Locate the cell with the specified text and output its (x, y) center coordinate. 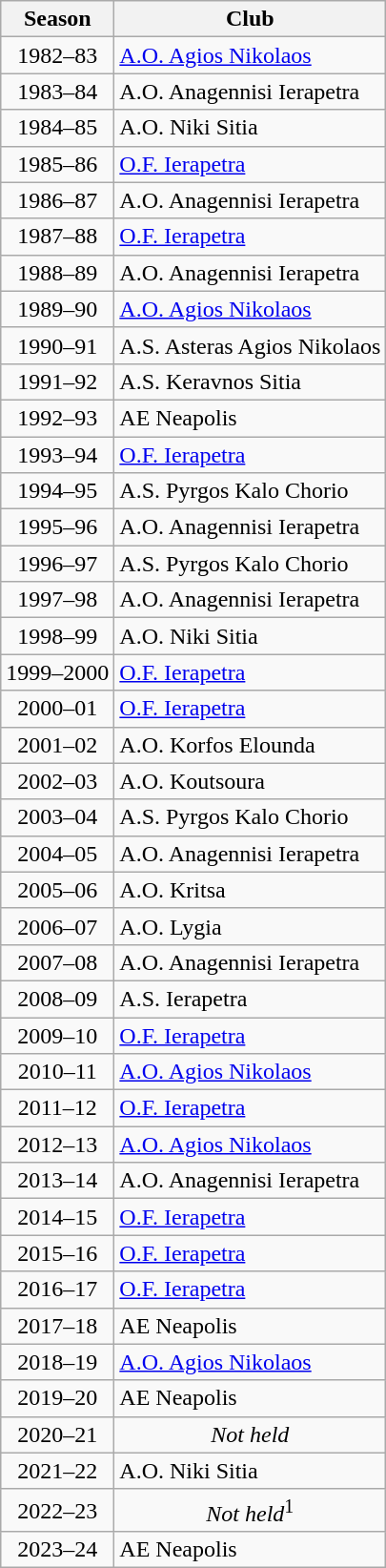
2003–04 (57, 817)
Not held1 (250, 1511)
2021–22 (57, 1471)
1995–96 (57, 527)
A.O. Korfos Elounda (250, 745)
A.O. Lygia (250, 926)
2022–23 (57, 1511)
2017–18 (57, 1326)
1982–83 (57, 55)
2010–11 (57, 1072)
1987–88 (57, 237)
2012–13 (57, 1145)
2008–09 (57, 999)
2002–03 (57, 781)
A.S. Keravnos Sitia (250, 382)
A.O. Koutsoura (250, 781)
1996–97 (57, 564)
1998–99 (57, 636)
2013–14 (57, 1181)
1986–87 (57, 200)
1985–86 (57, 164)
1983–84 (57, 92)
1997–98 (57, 600)
2015–16 (57, 1253)
2001–02 (57, 745)
1994–95 (57, 491)
1991–92 (57, 382)
Season (57, 19)
2004–05 (57, 854)
2000–01 (57, 709)
2007–08 (57, 962)
2009–10 (57, 1035)
2011–12 (57, 1108)
1993–94 (57, 455)
Club (250, 19)
1990–91 (57, 345)
2023–24 (57, 1550)
2006–07 (57, 926)
2020–21 (57, 1434)
A.S. Asteras Agios Nikolaos (250, 345)
2018–19 (57, 1362)
A.O. Kritsa (250, 890)
1984–85 (57, 128)
A.S. Ierapetra (250, 999)
1992–93 (57, 418)
2019–20 (57, 1398)
1988–89 (57, 273)
1989–90 (57, 309)
2005–06 (57, 890)
2014–15 (57, 1217)
2016–17 (57, 1289)
Not held (250, 1434)
1999–2000 (57, 672)
